Pinpoint the cell where the given text exists, returning its [X, Y] midpoint coordinate. 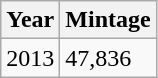
Mintage [108, 20]
Year [30, 20]
47,836 [108, 58]
2013 [30, 58]
